Find where the given text appears and provide that cell's center as [X, Y] coordinate. 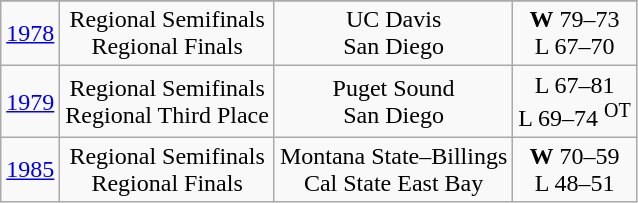
Montana State–BillingsCal State East Bay [393, 170]
Puget SoundSan Diego [393, 102]
UC DavisSan Diego [393, 34]
W 70–59L 48–51 [575, 170]
Regional SemifinalsRegional Third Place [168, 102]
W 79–73L 67–70 [575, 34]
1978 [30, 34]
1985 [30, 170]
1979 [30, 102]
L 67–81L 69–74 OT [575, 102]
